Find where the given text appears and provide that cell's center as (x, y) coordinate. 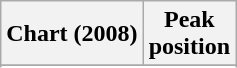
Peakposition (189, 34)
Chart (2008) (72, 34)
